Locate the cell with the specified text and output its (x, y) center coordinate. 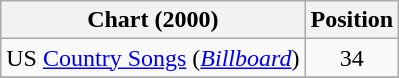
34 (352, 58)
US Country Songs (Billboard) (153, 58)
Position (352, 20)
Chart (2000) (153, 20)
